Identify which cell holds the provided text, then report its (X, Y) central coordinate. 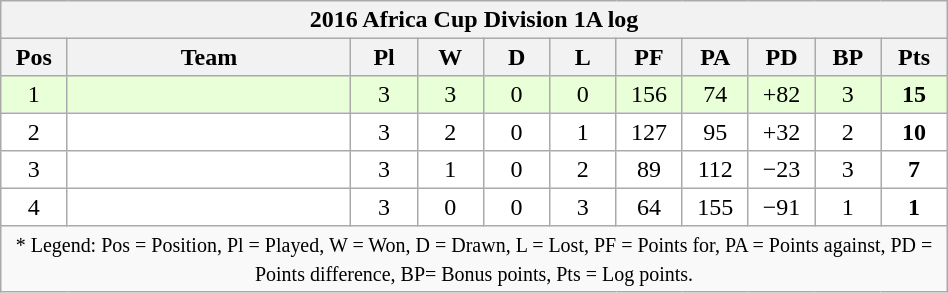
W (450, 56)
95 (715, 132)
PF (649, 56)
4 (34, 206)
PD (781, 56)
2016 Africa Cup Division 1A log (474, 20)
Pl (384, 56)
64 (649, 206)
10 (914, 132)
−91 (781, 206)
D (516, 56)
74 (715, 94)
L (583, 56)
Team (209, 56)
127 (649, 132)
BP (848, 56)
Pos (34, 56)
+82 (781, 94)
+32 (781, 132)
7 (914, 170)
−23 (781, 170)
89 (649, 170)
112 (715, 170)
155 (715, 206)
156 (649, 94)
Pts (914, 56)
15 (914, 94)
PA (715, 56)
